Return [X, Y] of the center of cell containing provided text 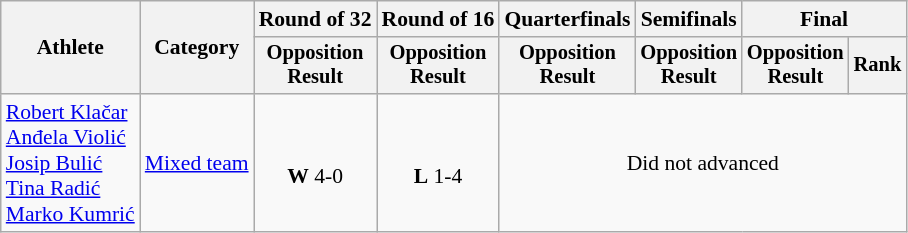
Athlete [70, 48]
Did not advanced [702, 163]
Mixed team [197, 163]
Round of 32 [316, 19]
W 4-0 [316, 163]
Rank [878, 66]
Category [197, 48]
Round of 16 [438, 19]
Quarterfinals [567, 19]
L 1-4 [438, 163]
Final [824, 19]
Robert KlačarAnđela ViolićJosip BulićTina RadićMarko Kumrić [70, 163]
Semifinals [688, 19]
